Determine the [x, y] coordinate at the center of the cell enclosing the given text.  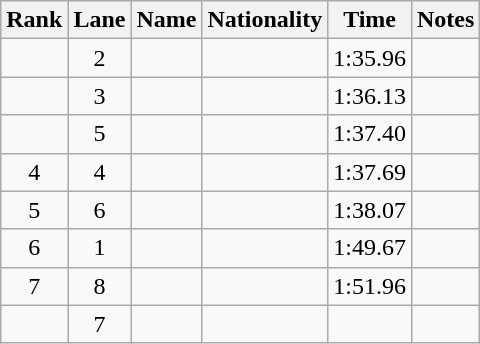
1:37.69 [370, 172]
1:37.40 [370, 134]
1:51.96 [370, 286]
Notes [445, 20]
8 [100, 286]
1:38.07 [370, 210]
1:35.96 [370, 58]
Lane [100, 20]
Nationality [265, 20]
2 [100, 58]
Name [166, 20]
1 [100, 248]
1:49.67 [370, 248]
1:36.13 [370, 96]
3 [100, 96]
Rank [34, 20]
Time [370, 20]
